For the text-containing cell, return its midpoint in (X, Y) coordinate format. 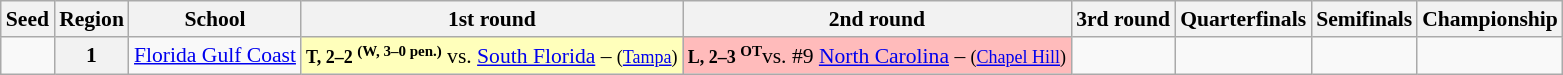
1 (92, 56)
Semifinals (1364, 19)
T, 2–2 (W, 3–0 pen.) vs. South Florida – (Tampa) (492, 56)
School (215, 19)
Seed (28, 19)
2nd round (877, 19)
L, 2–3 OTvs. #9 North Carolina – (Chapel Hill) (877, 56)
Quarterfinals (1243, 19)
1st round (492, 19)
Florida Gulf Coast (215, 56)
3rd round (1123, 19)
Region (92, 19)
Championship (1490, 19)
